Locate the cell with the specified text and output its [x, y] center coordinate. 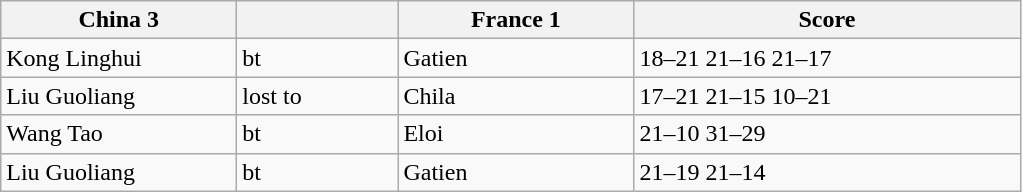
China 3 [119, 20]
18–21 21–16 21–17 [827, 58]
Wang Tao [119, 134]
17–21 21–15 10–21 [827, 96]
Eloi [516, 134]
Score [827, 20]
21–10 31–29 [827, 134]
21–19 21–14 [827, 172]
lost to [318, 96]
France 1 [516, 20]
Chila [516, 96]
Kong Linghui [119, 58]
